Return (X, Y) of the center of cell containing provided text 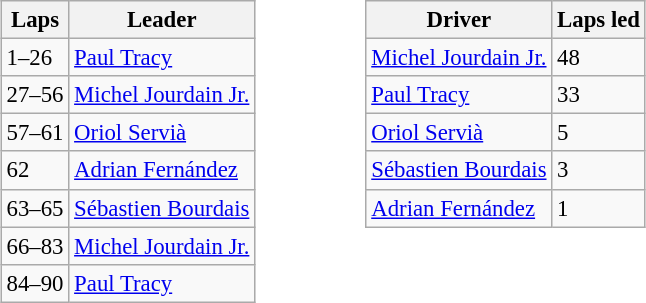
84–90 (35, 283)
62 (35, 170)
48 (599, 58)
66–83 (35, 246)
3 (599, 170)
27–56 (35, 95)
63–65 (35, 208)
Laps (35, 20)
Driver (459, 20)
5 (599, 133)
Leader (162, 20)
33 (599, 95)
57–61 (35, 133)
1 (599, 208)
Laps led (599, 20)
1–26 (35, 58)
